Locate the cell with the specified text and output its (x, y) center coordinate. 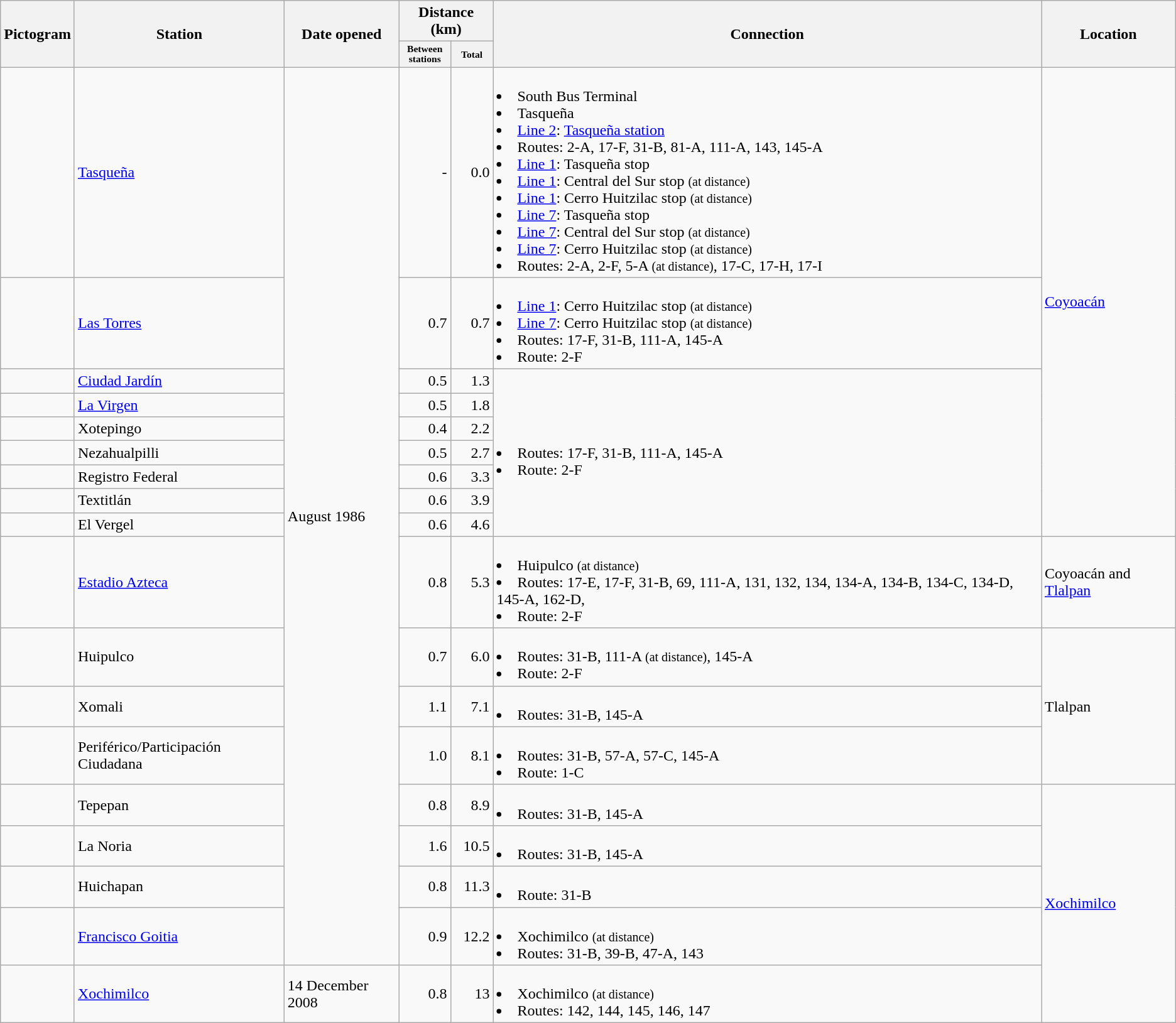
Total (472, 54)
Textitlán (179, 501)
8.9 (472, 805)
Coyoacán and Tlalpan (1109, 582)
Routes: 31-B, 57-A, 57-C, 145-A Route: 1-C (768, 755)
Route: 31-B (768, 887)
Huipulco (179, 657)
Tlalpan (1109, 706)
Xomali (179, 706)
1.8 (472, 405)
- (425, 172)
Coyoacán (1109, 302)
Registro Federal (179, 477)
Nezahualpilli (179, 453)
11.3 (472, 887)
Routes: 17-F, 31-B, 111-A, 145-A Route: 2-F (768, 453)
Estadio Azteca (179, 582)
Tepepan (179, 805)
7.1 (472, 706)
Xochimilco (at distance) Routes: 31-B, 39-B, 47-A, 143 (768, 936)
6.0 (472, 657)
Periférico/Participación Ciudadana (179, 755)
2.7 (472, 453)
3.9 (472, 501)
Line 1: Cerro Huitzilac stop (at distance) Line 7: Cerro Huitzilac stop (at distance) Routes: 17-F, 31-B, 111-A, 145-A Route: 2-F (768, 323)
1.6 (425, 845)
Distance (km) (446, 21)
12.2 (472, 936)
1.3 (472, 381)
5.3 (472, 582)
1.1 (425, 706)
August 1986 (342, 516)
Xotepingo (179, 429)
2.2 (472, 429)
La Noria (179, 845)
0.4 (425, 429)
Date opened (342, 34)
La Virgen (179, 405)
Ciudad Jardín (179, 381)
1.0 (425, 755)
Xochimilco (at distance) Routes: 142, 144, 145, 146, 147 (768, 994)
0.0 (472, 172)
Pictogram (38, 34)
3.3 (472, 477)
8.1 (472, 755)
Location (1109, 34)
0.9 (425, 936)
Huichapan (179, 887)
Station (179, 34)
Routes: 31-B, 111-A (at distance), 145-A Route: 2-F (768, 657)
El Vergel (179, 524)
4.6 (472, 524)
Tasqueña (179, 172)
Las Torres (179, 323)
10.5 (472, 845)
Connection (768, 34)
13 (472, 994)
Huipulco (at distance) Routes: 17-E, 17-F, 31-B, 69, 111-A, 131, 132, 134, 134-A, 134-B, 134-C, 134-D, 145-A, 162-D, Route: 2-F (768, 582)
14 December 2008 (342, 994)
Betweenstations (425, 54)
Francisco Goitia (179, 936)
